Locate the cell with the specified text and output its (x, y) center coordinate. 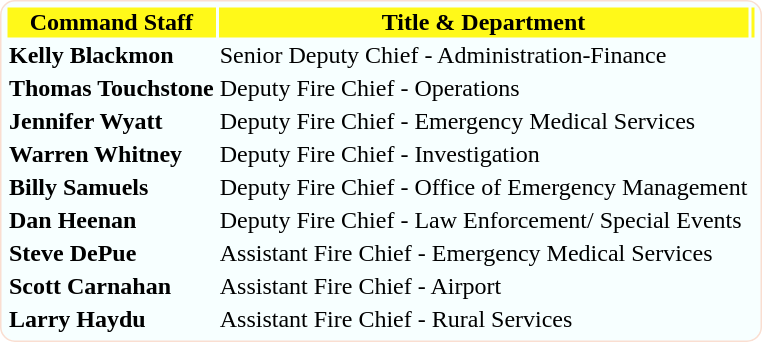
Deputy Fire Chief - Emergency Medical Services (484, 121)
Assistant Fire Chief - Emergency Medical Services (484, 253)
Warren Whitney (112, 155)
Deputy Fire Chief - Office of Emergency Management (484, 187)
Dan Heenan (112, 221)
Scott Carnahan (112, 287)
Title & Department (484, 23)
Thomas Touchstone (112, 89)
Deputy Fire Chief - Law Enforcement/ Special Events (484, 221)
Billy Samuels (112, 187)
Deputy Fire Chief - Investigation (484, 155)
Larry Haydu (112, 319)
Assistant Fire Chief - Rural Services (484, 319)
Deputy Fire Chief - Operations (484, 89)
Senior Deputy Chief - Administration-Finance (484, 55)
Steve DePue (112, 253)
Assistant Fire Chief - Airport (484, 287)
Kelly Blackmon (112, 55)
Jennifer Wyatt (112, 121)
Command Staff (112, 23)
